Return (x, y) of the center of cell containing provided text 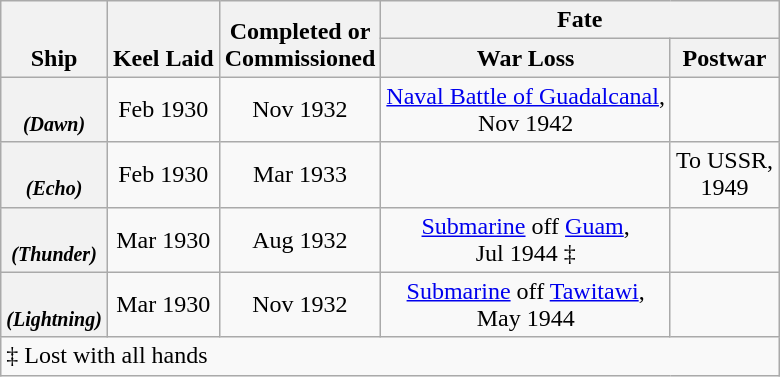
Naval Battle of Guadalcanal,Nov 1942 (526, 110)
(Lightning) (54, 304)
Postwar (724, 58)
(Echo) (54, 174)
Aug 1932 (300, 240)
Fate (580, 20)
To USSR,1949 (724, 174)
Submarine off Guam,Jul 1944 ‡ (526, 240)
Completed orCommissioned (300, 39)
(Thunder) (54, 240)
War Loss (526, 58)
(Dawn) (54, 110)
Mar 1933 (300, 174)
Ship (54, 39)
‡ Lost with all hands (390, 356)
Submarine off Tawitawi,May 1944 (526, 304)
Keel Laid (163, 39)
